Return [x, y] of the center of cell containing provided text 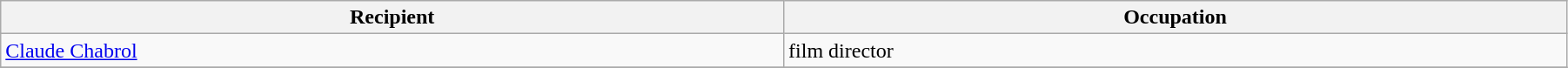
film director [1176, 51]
Occupation [1176, 17]
Claude Chabrol [392, 51]
Recipient [392, 17]
